Provide the [x, y] coordinate of the cell's center where the given text is located.  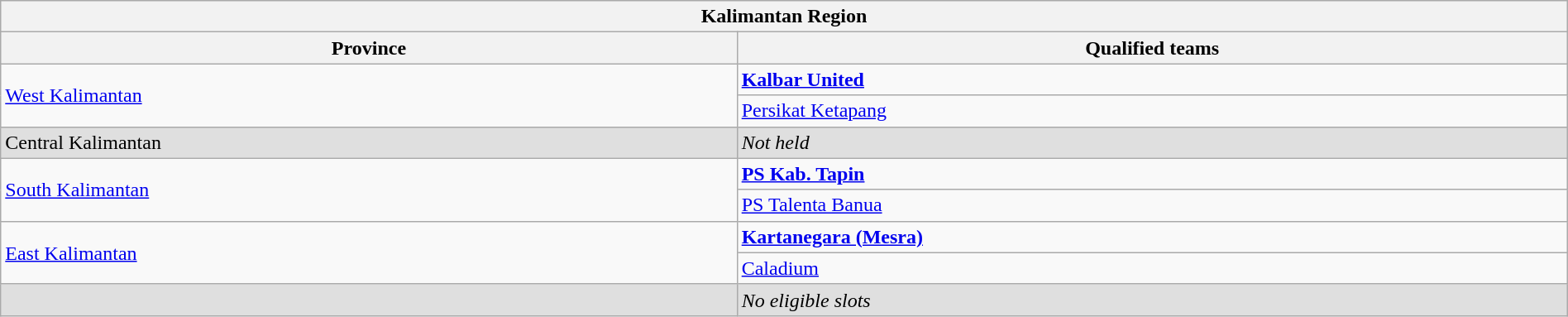
Caladium [1152, 268]
Persikat Ketapang [1152, 111]
East Kalimantan [369, 252]
Kalbar United [1152, 79]
South Kalimantan [369, 190]
PS Kab. Tapin [1152, 174]
PS Talenta Banua [1152, 205]
Qualified teams [1152, 48]
Kalimantan Region [784, 17]
Province [369, 48]
No eligible slots [1152, 300]
Central Kalimantan [369, 142]
Not held [1152, 142]
Kartanegara (Mesra) [1152, 237]
West Kalimantan [369, 95]
